Capture the cell that displays the provided text and extract its [x, y] central coordinate. 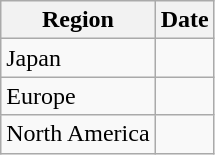
North America [78, 134]
Region [78, 20]
Europe [78, 96]
Date [184, 20]
Japan [78, 58]
